Pinpoint the cell where the given text exists, returning its (X, Y) midpoint coordinate. 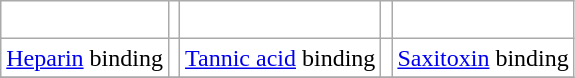
Heparin binding (85, 58)
Tannic acid binding (280, 58)
Saxitoxin binding (483, 58)
